Search for the cell housing the specified text and yield its (x, y) center coordinate. 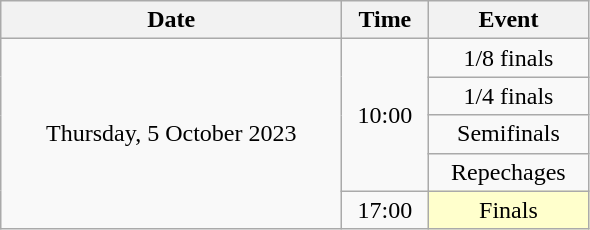
1/4 finals (508, 96)
Time (385, 20)
17:00 (385, 210)
Event (508, 20)
Thursday, 5 October 2023 (172, 134)
10:00 (385, 115)
Semifinals (508, 134)
Repechages (508, 172)
Finals (508, 210)
1/8 finals (508, 58)
Date (172, 20)
